Locate the cell with the specified text and output its [x, y] center coordinate. 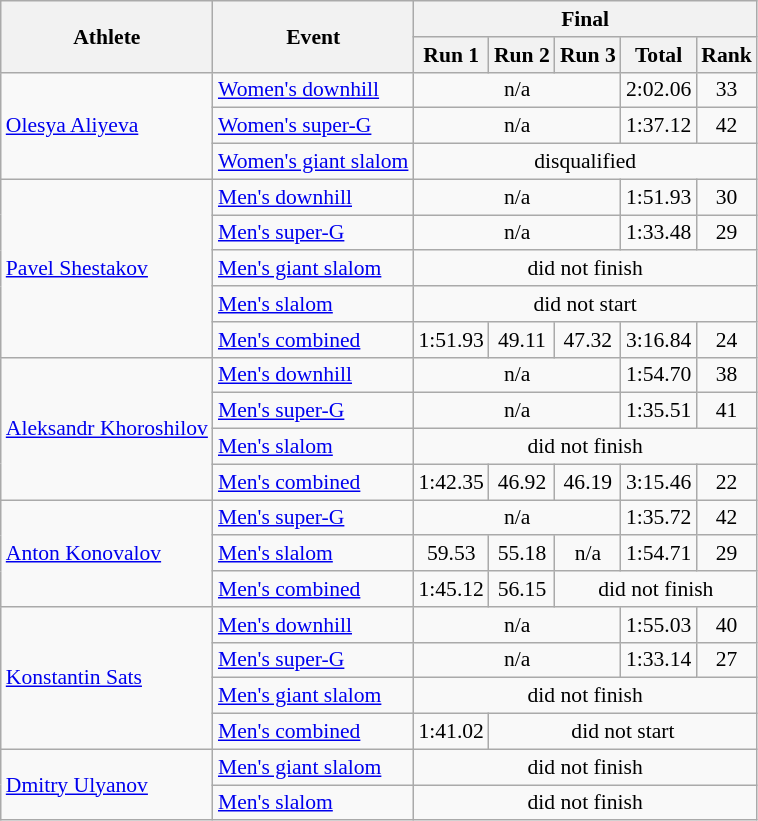
3:15.46 [658, 482]
46.19 [588, 482]
Konstantin Sats [107, 678]
Women's downhill [314, 90]
59.53 [450, 554]
Total [658, 55]
Dmitry Ulyanov [107, 784]
1:55.03 [658, 625]
24 [726, 340]
1:35.72 [658, 518]
Women's super-G [314, 126]
1:33.14 [658, 660]
2:02.06 [658, 90]
56.15 [522, 589]
40 [726, 625]
1:33.48 [658, 233]
47.32 [588, 340]
Rank [726, 55]
38 [726, 375]
disqualified [584, 162]
1:35.51 [658, 411]
22 [726, 482]
1:54.70 [658, 375]
46.92 [522, 482]
Run 2 [522, 55]
Athlete [107, 36]
3:16.84 [658, 340]
33 [726, 90]
49.11 [522, 340]
55.18 [522, 554]
Run 3 [588, 55]
Event [314, 36]
Aleksandr Khoroshilov [107, 428]
Run 1 [450, 55]
1:54.71 [658, 554]
Olesya Aliyeva [107, 126]
1:45.12 [450, 589]
27 [726, 660]
Final [584, 19]
Pavel Shestakov [107, 268]
Women's giant slalom [314, 162]
1:41.02 [450, 732]
1:37.12 [658, 126]
Anton Konovalov [107, 554]
30 [726, 197]
1:42.35 [450, 482]
41 [726, 411]
